Output the [X, Y] coordinate of the center of the cell containing the given text.  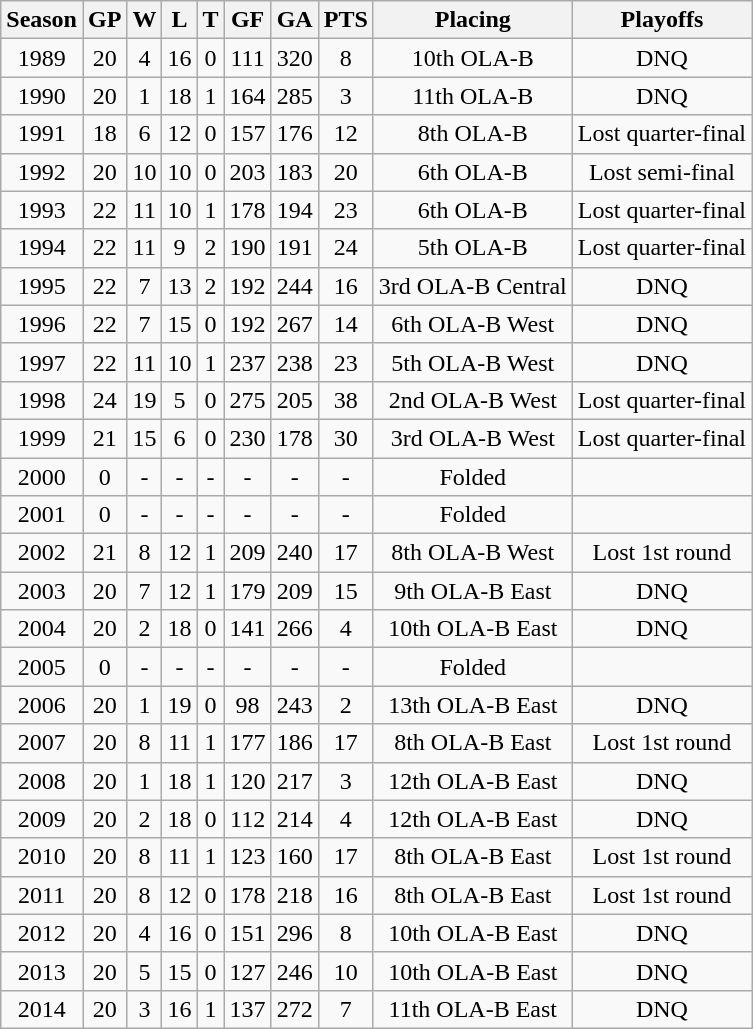
2003 [42, 591]
6th OLA-B West [472, 324]
10th OLA-B [472, 58]
1998 [42, 400]
275 [248, 400]
Lost semi-final [662, 172]
9 [180, 248]
218 [294, 895]
296 [294, 933]
157 [248, 134]
1997 [42, 362]
3rd OLA-B West [472, 438]
Playoffs [662, 20]
1990 [42, 96]
230 [248, 438]
2011 [42, 895]
137 [248, 1009]
320 [294, 58]
5th OLA-B West [472, 362]
183 [294, 172]
30 [346, 438]
191 [294, 248]
237 [248, 362]
238 [294, 362]
217 [294, 781]
1989 [42, 58]
Season [42, 20]
2002 [42, 553]
1993 [42, 210]
285 [294, 96]
2004 [42, 629]
1999 [42, 438]
L [180, 20]
38 [346, 400]
205 [294, 400]
2012 [42, 933]
1994 [42, 248]
177 [248, 743]
9th OLA-B East [472, 591]
176 [294, 134]
244 [294, 286]
2008 [42, 781]
2006 [42, 705]
T [210, 20]
190 [248, 248]
8th OLA-B [472, 134]
GP [104, 20]
243 [294, 705]
2009 [42, 819]
14 [346, 324]
98 [248, 705]
179 [248, 591]
11th OLA-B [472, 96]
240 [294, 553]
151 [248, 933]
2000 [42, 477]
5th OLA-B [472, 248]
Placing [472, 20]
2nd OLA-B West [472, 400]
2001 [42, 515]
272 [294, 1009]
214 [294, 819]
3rd OLA-B Central [472, 286]
1992 [42, 172]
194 [294, 210]
2010 [42, 857]
267 [294, 324]
GA [294, 20]
203 [248, 172]
112 [248, 819]
120 [248, 781]
2005 [42, 667]
1995 [42, 286]
PTS [346, 20]
246 [294, 971]
W [144, 20]
186 [294, 743]
13th OLA-B East [472, 705]
1996 [42, 324]
123 [248, 857]
164 [248, 96]
8th OLA-B West [472, 553]
266 [294, 629]
13 [180, 286]
11th OLA-B East [472, 1009]
127 [248, 971]
141 [248, 629]
2013 [42, 971]
160 [294, 857]
2007 [42, 743]
1991 [42, 134]
2014 [42, 1009]
111 [248, 58]
GF [248, 20]
